From the cell containing the given text, extract its center point as (x, y) coordinate. 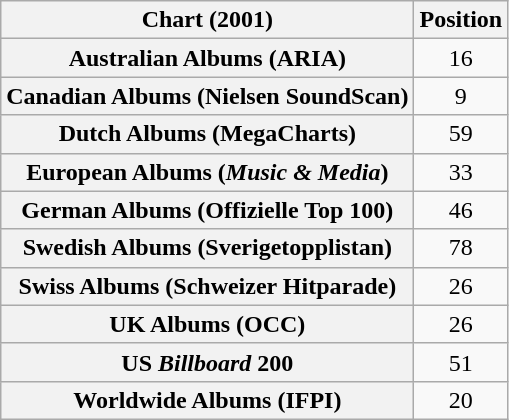
Swedish Albums (Sverigetopplistan) (208, 248)
US Billboard 200 (208, 362)
European Albums (Music & Media) (208, 172)
20 (461, 400)
Swiss Albums (Schweizer Hitparade) (208, 286)
Australian Albums (ARIA) (208, 58)
German Albums (Offizielle Top 100) (208, 210)
9 (461, 96)
33 (461, 172)
59 (461, 134)
Chart (2001) (208, 20)
16 (461, 58)
46 (461, 210)
78 (461, 248)
51 (461, 362)
Dutch Albums (MegaCharts) (208, 134)
Position (461, 20)
UK Albums (OCC) (208, 324)
Worldwide Albums (IFPI) (208, 400)
Canadian Albums (Nielsen SoundScan) (208, 96)
